Output the [X, Y] coordinate of the center of the cell containing the given text.  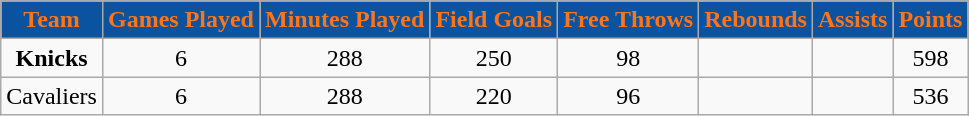
Rebounds [756, 20]
536 [930, 96]
Cavaliers [52, 96]
Field Goals [494, 20]
Assists [852, 20]
Points [930, 20]
96 [628, 96]
Minutes Played [345, 20]
Knicks [52, 58]
Team [52, 20]
98 [628, 58]
Free Throws [628, 20]
Games Played [180, 20]
250 [494, 58]
220 [494, 96]
598 [930, 58]
